Search for the cell housing the specified text and yield its (x, y) center coordinate. 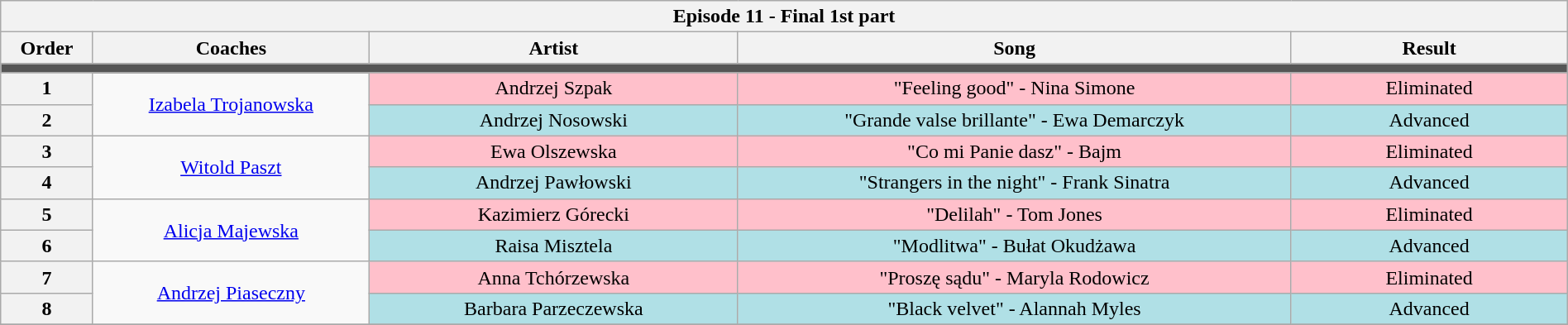
6 (46, 246)
3 (46, 151)
Raisa Misztela (553, 246)
"Proszę sądu" - Maryla Rodowicz (1014, 277)
Izabela Trojanowska (231, 104)
1 (46, 88)
Order (46, 48)
Andrzej Nosowski (553, 120)
Anna Tchórzewska (553, 277)
2 (46, 120)
"Strangers in the night" - Frank Sinatra (1014, 183)
"Modlitwa" - Bułat Okudżawa (1014, 246)
4 (46, 183)
Artist (553, 48)
7 (46, 277)
"Black velvet" - Alannah Myles (1014, 308)
Result (1429, 48)
5 (46, 214)
Episode 11 - Final 1st part (784, 17)
Song (1014, 48)
Witold Paszt (231, 167)
"Co mi Panie dasz" - Bajm (1014, 151)
"Feeling good" - Nina Simone (1014, 88)
Ewa Olszewska (553, 151)
Barbara Parzeczewska (553, 308)
Coaches (231, 48)
Andrzej Szpak (553, 88)
Andrzej Pawłowski (553, 183)
Alicja Majewska (231, 230)
"Grande valse brillante" - Ewa Demarczyk (1014, 120)
8 (46, 308)
Andrzej Piaseczny (231, 293)
"Delilah" - Tom Jones (1014, 214)
Kazimierz Górecki (553, 214)
